Output the [x, y] coordinate of the center of the cell containing the given text.  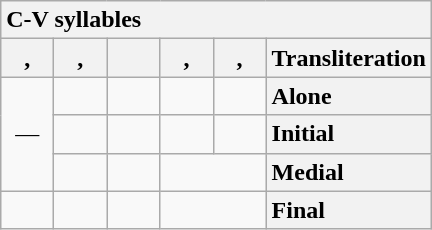
— [28, 134]
C-V syllables [216, 20]
Alone [348, 96]
Initial [348, 134]
Final [348, 210]
Medial [348, 172]
Transliteration [348, 58]
